From the cell containing the given text, extract its center point as [X, Y] coordinate. 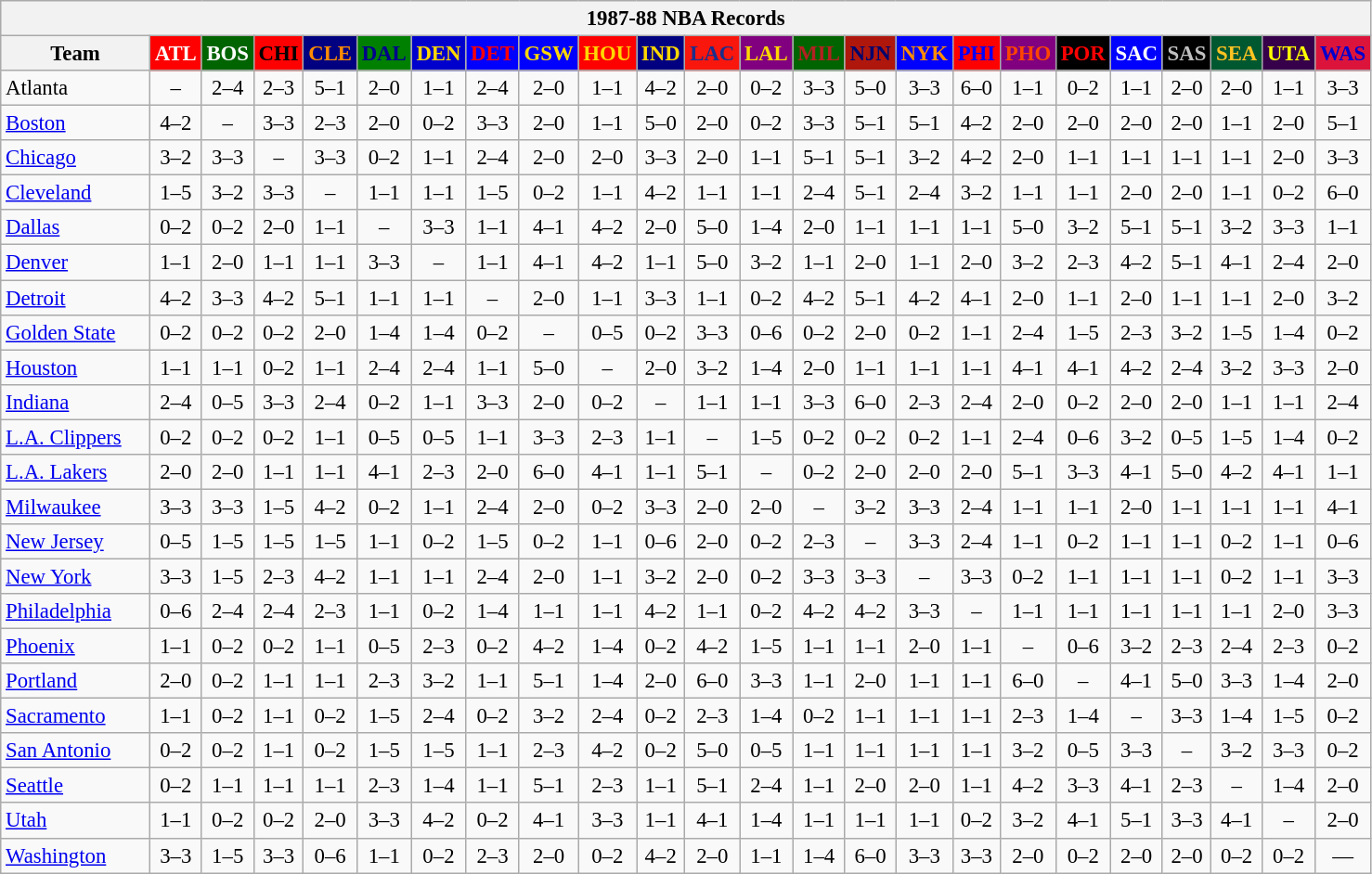
Dallas [76, 227]
DET [492, 54]
Boston [76, 123]
San Antonio [76, 751]
PHI [977, 54]
Milwaukee [76, 507]
MIL [819, 54]
New Jersey [76, 542]
Chicago [76, 158]
IND [661, 54]
Seattle [76, 786]
CHI [278, 54]
ATL [175, 54]
UTA [1288, 54]
Team [76, 54]
LAC [713, 54]
HOU [607, 54]
NYK [925, 54]
SEA [1236, 54]
NJN [871, 54]
DEN [438, 54]
L.A. Clippers [76, 437]
DAL [384, 54]
Portland [76, 681]
L.A. Lakers [76, 472]
BOS [227, 54]
Houston [76, 367]
Phoenix [76, 647]
SAC [1136, 54]
Cleveland [76, 193]
1987-88 NBA Records [686, 19]
POR [1082, 54]
WAS [1343, 54]
Denver [76, 263]
New York [76, 576]
Indiana [76, 402]
Detroit [76, 298]
CLE [330, 54]
GSW [549, 54]
Atlanta [76, 88]
SAS [1186, 54]
Washington [76, 855]
— [1343, 855]
Philadelphia [76, 611]
LAL [767, 54]
Utah [76, 821]
Sacramento [76, 716]
Golden State [76, 332]
PHO [1028, 54]
